Pinpoint the cell where the given text exists, returning its [X, Y] midpoint coordinate. 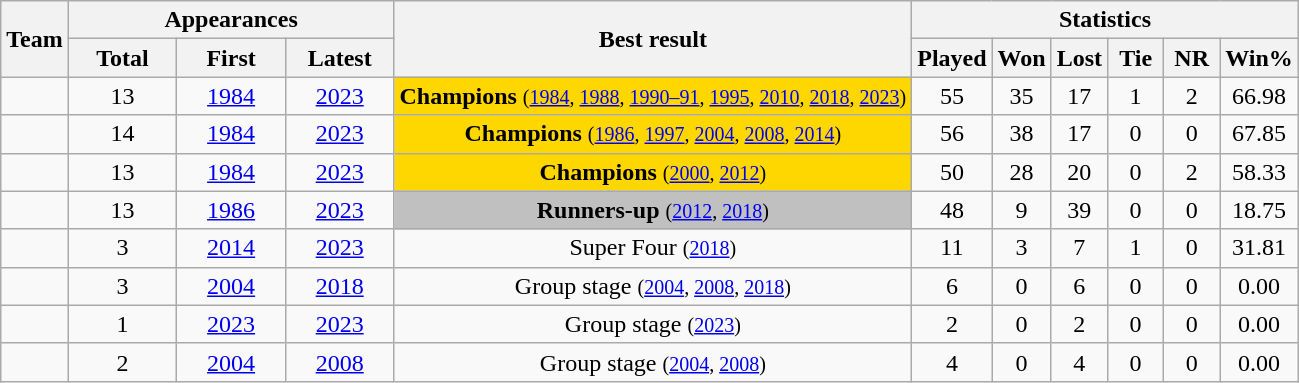
39 [1079, 210]
55 [952, 96]
58.33 [1260, 172]
Statistics [1106, 20]
Win% [1260, 58]
35 [1022, 96]
20 [1079, 172]
50 [952, 172]
Lost [1079, 58]
2018 [340, 286]
66.98 [1260, 96]
Tie [1136, 58]
Team [35, 39]
Best result [653, 39]
Group stage (2023) [653, 324]
48 [952, 210]
Total [122, 58]
Appearances [231, 20]
11 [952, 248]
18.75 [1260, 210]
Super Four (2018) [653, 248]
31.81 [1260, 248]
Group stage (2004, 2008, 2018) [653, 286]
2014 [232, 248]
2008 [340, 362]
28 [1022, 172]
9 [1022, 210]
Champions (1986, 1997, 2004, 2008, 2014) [653, 134]
Group stage (2004, 2008) [653, 362]
NR [1192, 58]
Latest [340, 58]
7 [1079, 248]
14 [122, 134]
First [232, 58]
Played [952, 58]
Won [1022, 58]
Runners-up (2012, 2018) [653, 210]
Champions (1984, 1988, 1990–91, 1995, 2010, 2018, 2023) [653, 96]
56 [952, 134]
Champions (2000, 2012) [653, 172]
67.85 [1260, 134]
38 [1022, 134]
1986 [232, 210]
